Capture the cell that displays the provided text and extract its (X, Y) central coordinate. 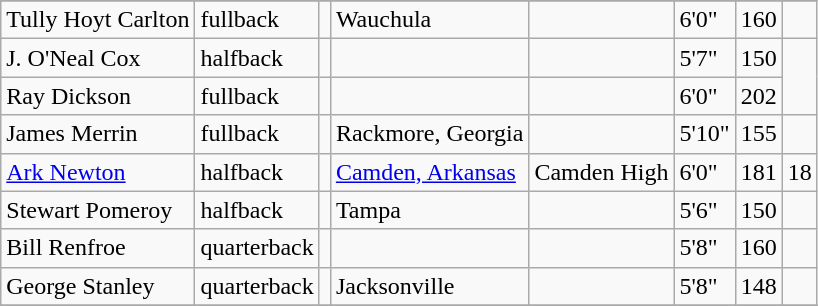
148 (758, 286)
James Merrin (98, 134)
Ray Dickson (98, 96)
Ark Newton (98, 172)
5'10" (704, 134)
Bill Renfroe (98, 248)
Camden, Arkansas (430, 172)
181 (758, 172)
5'7" (704, 58)
18 (800, 172)
Camden High (602, 172)
155 (758, 134)
Tully Hoyt Carlton (98, 20)
Tampa (430, 210)
Stewart Pomeroy (98, 210)
202 (758, 96)
Wauchula (430, 20)
J. O'Neal Cox (98, 58)
Jacksonville (430, 286)
5'6" (704, 210)
George Stanley (98, 286)
Rackmore, Georgia (430, 134)
